Find where the given text appears and provide that cell's center as (x, y) coordinate. 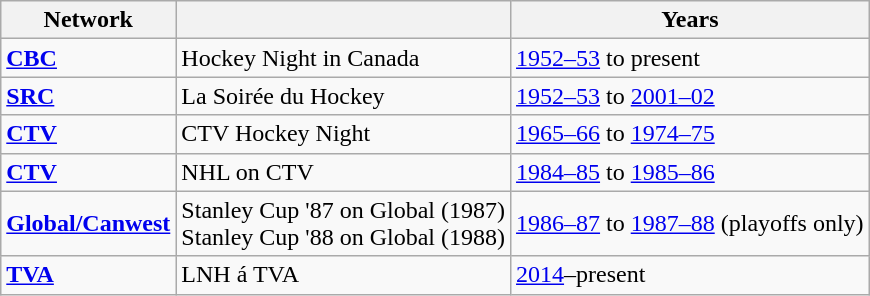
Network (88, 20)
Years (690, 20)
Hockey Night in Canada (344, 58)
CBC (88, 58)
2014–present (690, 275)
1952–53 to present (690, 58)
Stanley Cup '87 on Global (1987)Stanley Cup '88 on Global (1988) (344, 224)
La Soirée du Hockey (344, 96)
1952–53 to 2001–02 (690, 96)
1984–85 to 1985–86 (690, 172)
1986–87 to 1987–88 (playoffs only) (690, 224)
CTV Hockey Night (344, 134)
NHL on CTV (344, 172)
1965–66 to 1974–75 (690, 134)
LNH á TVA (344, 275)
TVA (88, 275)
Global/Canwest (88, 224)
SRC (88, 96)
